Pinpoint the cell where the given text exists, returning its (X, Y) midpoint coordinate. 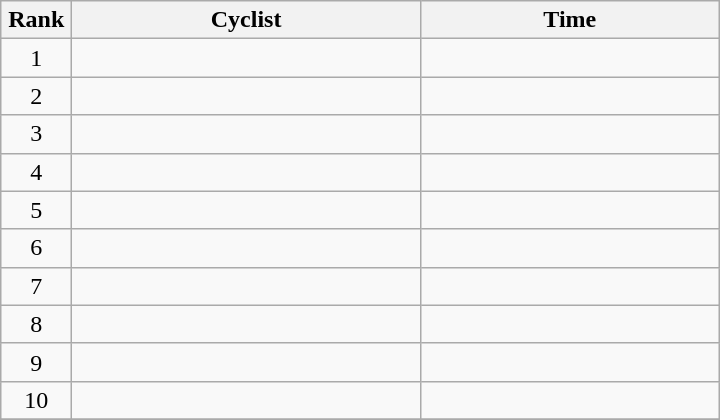
5 (36, 210)
Cyclist (246, 20)
2 (36, 96)
9 (36, 362)
10 (36, 400)
4 (36, 172)
1 (36, 58)
Time (570, 20)
Rank (36, 20)
8 (36, 324)
6 (36, 248)
7 (36, 286)
3 (36, 134)
